Return [x, y] of the center of cell containing provided text 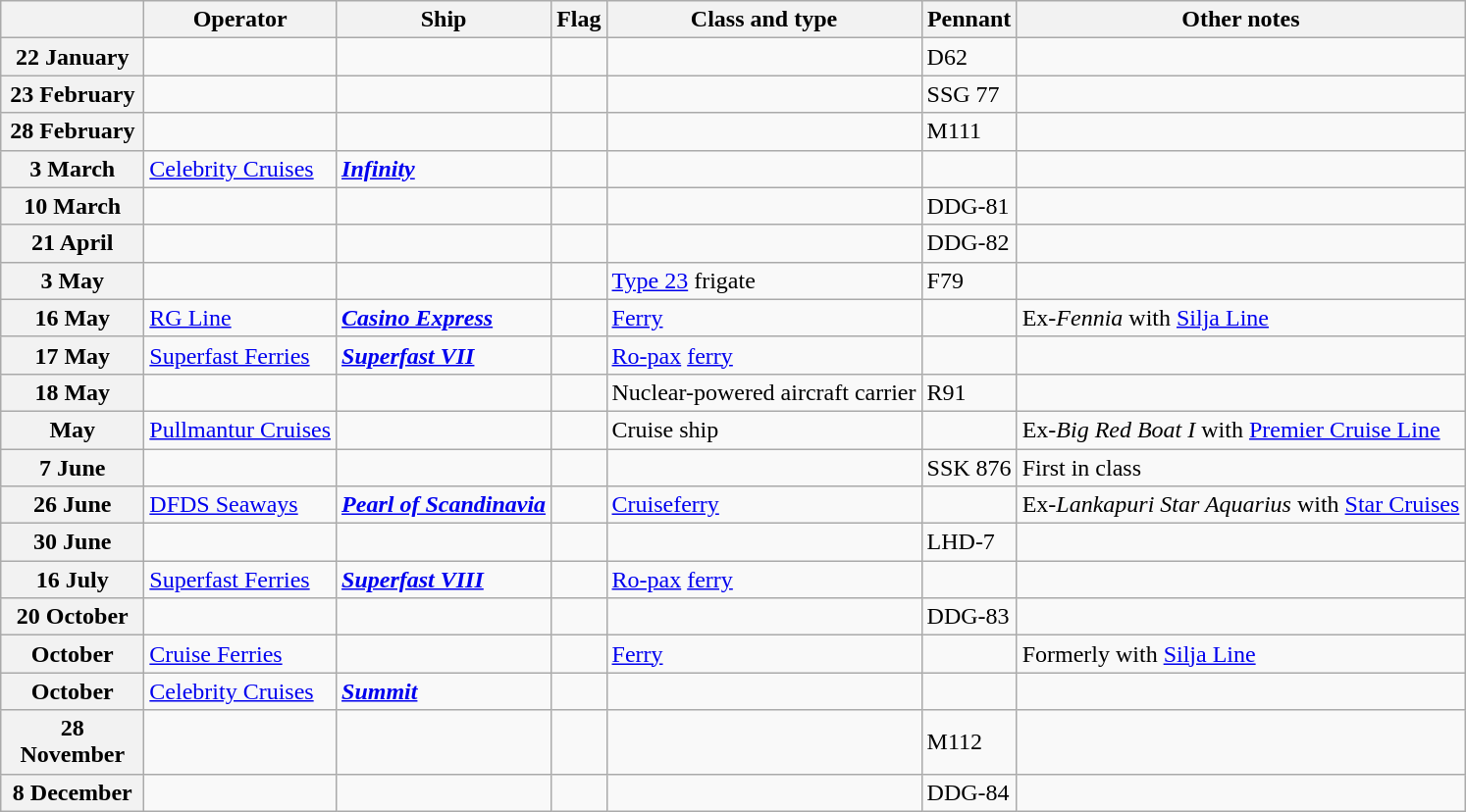
Cruise Ferries [240, 654]
DDG-84 [969, 792]
10 March [73, 206]
Formerly with Silja Line [1240, 654]
SSG 77 [969, 94]
3 May [73, 280]
22 January [73, 57]
Nuclear-powered aircraft carrier [763, 392]
Cruiseferry [763, 505]
Flag [579, 20]
Other notes [1240, 20]
First in class [1240, 468]
Summit [444, 691]
Ship [444, 20]
28 November [73, 741]
Ex-Fennia with Silja Line [1240, 318]
LHD-7 [969, 542]
Pearl of Scandinavia [444, 505]
Operator [240, 20]
Cruise ship [763, 430]
Class and type [763, 20]
21 April [73, 243]
20 October [73, 617]
18 May [73, 392]
Superfast VII [444, 355]
3 March [73, 169]
Pullmantur Cruises [240, 430]
May [73, 430]
R91 [969, 392]
16 July [73, 580]
DDG-83 [969, 617]
16 May [73, 318]
DFDS Seaways [240, 505]
Type 23 frigate [763, 280]
26 June [73, 505]
F79 [969, 280]
28 February [73, 131]
DDG-81 [969, 206]
17 May [73, 355]
30 June [73, 542]
M112 [969, 741]
RG Line [240, 318]
Ex-Big Red Boat I with Premier Cruise Line [1240, 430]
8 December [73, 792]
SSK 876 [969, 468]
Pennant [969, 20]
Casino Express [444, 318]
M111 [969, 131]
Infinity [444, 169]
DDG-82 [969, 243]
D62 [969, 57]
Superfast VIII [444, 580]
7 June [73, 468]
Ex-Lankapuri Star Aquarius with Star Cruises [1240, 505]
23 February [73, 94]
